Search for the cell housing the specified text and yield its (x, y) center coordinate. 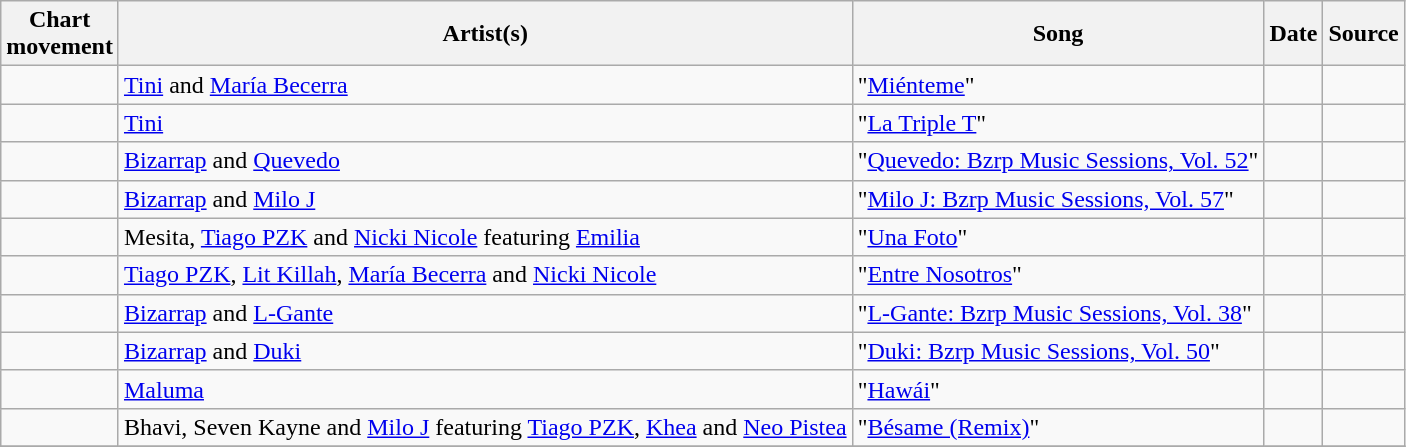
Tini and María Becerra (485, 85)
"Bésame (Remix)" (1058, 427)
Date (1294, 34)
"Duki: Bzrp Music Sessions, Vol. 50" (1058, 351)
Bizarrap and Duki (485, 351)
Bizarrap and Quevedo (485, 161)
"Hawái" (1058, 389)
Source (1364, 34)
"L-Gante: Bzrp Music Sessions, Vol. 38" (1058, 313)
Tini (485, 123)
Bhavi, Seven Kayne and Milo J featuring Tiago PZK, Khea and Neo Pistea (485, 427)
Bizarrap and L-Gante (485, 313)
"Milo J: Bzrp Music Sessions, Vol. 57" (1058, 199)
Song (1058, 34)
"Una Foto" (1058, 237)
Maluma (485, 389)
Bizarrap and Milo J (485, 199)
Chartmovement (60, 34)
"La Triple T" (1058, 123)
Artist(s) (485, 34)
"Quevedo: Bzrp Music Sessions, Vol. 52" (1058, 161)
Mesita, Tiago PZK and Nicki Nicole featuring Emilia (485, 237)
"Miénteme" (1058, 85)
Tiago PZK, Lit Killah, María Becerra and Nicki Nicole (485, 275)
"Entre Nosotros" (1058, 275)
